From the cell containing the given text, extract its center point as [X, Y] coordinate. 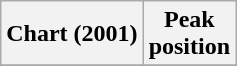
Chart (2001) [72, 34]
Peakposition [189, 34]
